Return (X, Y) of the center of cell containing provided text 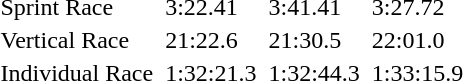
21:30.5 (314, 40)
21:22.6 (211, 40)
